Output the [x, y] coordinate of the center of the cell containing the given text.  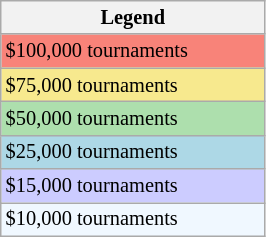
$25,000 tournaments [133, 152]
$15,000 tournaments [133, 186]
Legend [133, 17]
$50,000 tournaments [133, 118]
$100,000 tournaments [133, 51]
$10,000 tournaments [133, 219]
$75,000 tournaments [133, 85]
